Determine the [x, y] coordinate at the center of the cell enclosing the given text.  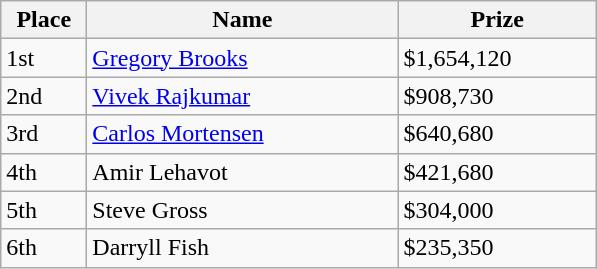
$304,000 [498, 210]
5th [44, 210]
$421,680 [498, 172]
Gregory Brooks [242, 58]
Name [242, 20]
6th [44, 248]
Vivek Rajkumar [242, 96]
$235,350 [498, 248]
Amir Lehavot [242, 172]
$1,654,120 [498, 58]
$908,730 [498, 96]
Place [44, 20]
Carlos Mortensen [242, 134]
2nd [44, 96]
3rd [44, 134]
Darryll Fish [242, 248]
4th [44, 172]
$640,680 [498, 134]
1st [44, 58]
Prize [498, 20]
Steve Gross [242, 210]
